Extract the (x, y) coordinate from the center of the cell holding the provided text.  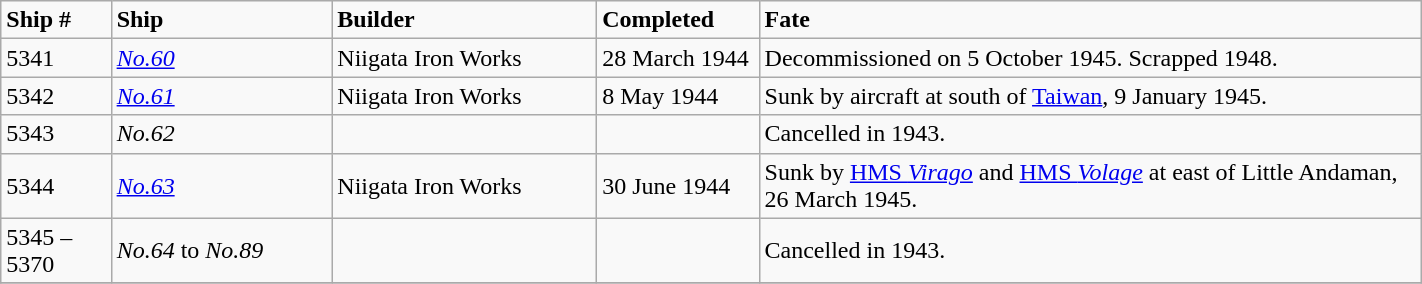
5343 (56, 134)
Fate (1090, 20)
28 March 1944 (678, 58)
Ship (222, 20)
5345 – 5370 (56, 250)
5342 (56, 96)
No.64 to No.89 (222, 250)
8 May 1944 (678, 96)
No.61 (222, 96)
Decommissioned on 5 October 1945. Scrapped 1948. (1090, 58)
Builder (464, 20)
No.62 (222, 134)
Completed (678, 20)
30 June 1944 (678, 186)
Ship # (56, 20)
No.63 (222, 186)
5341 (56, 58)
Sunk by aircraft at south of Taiwan, 9 January 1945. (1090, 96)
5344 (56, 186)
No.60 (222, 58)
Sunk by HMS Virago and HMS Volage at east of Little Andaman, 26 March 1945. (1090, 186)
